Identify which cell holds the provided text, then report its [x, y] central coordinate. 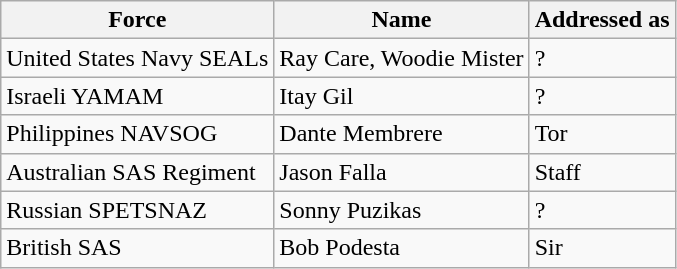
Sonny Puzikas [402, 210]
Force [138, 20]
Ray Care, Woodie Mister [402, 58]
Dante Membrere [402, 134]
Addressed as [602, 20]
Australian SAS Regiment [138, 172]
Jason Falla [402, 172]
United States Navy SEALs [138, 58]
Sir [602, 248]
Russian SPETSNAZ [138, 210]
Bob Podesta [402, 248]
Philippines NAVSOG [138, 134]
Staff [602, 172]
Name [402, 20]
Itay Gil [402, 96]
Israeli YAMAM [138, 96]
Tor [602, 134]
British SAS [138, 248]
